Output the [x, y] coordinate of the center of the cell containing the given text.  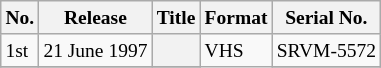
No. [20, 18]
Title [176, 18]
Format [236, 18]
Serial No. [326, 18]
Release [96, 18]
21 June 1997 [96, 50]
VHS [236, 50]
1st [20, 50]
SRVM-5572 [326, 50]
